Determine the (X, Y) coordinate at the center of the cell enclosing the given text.  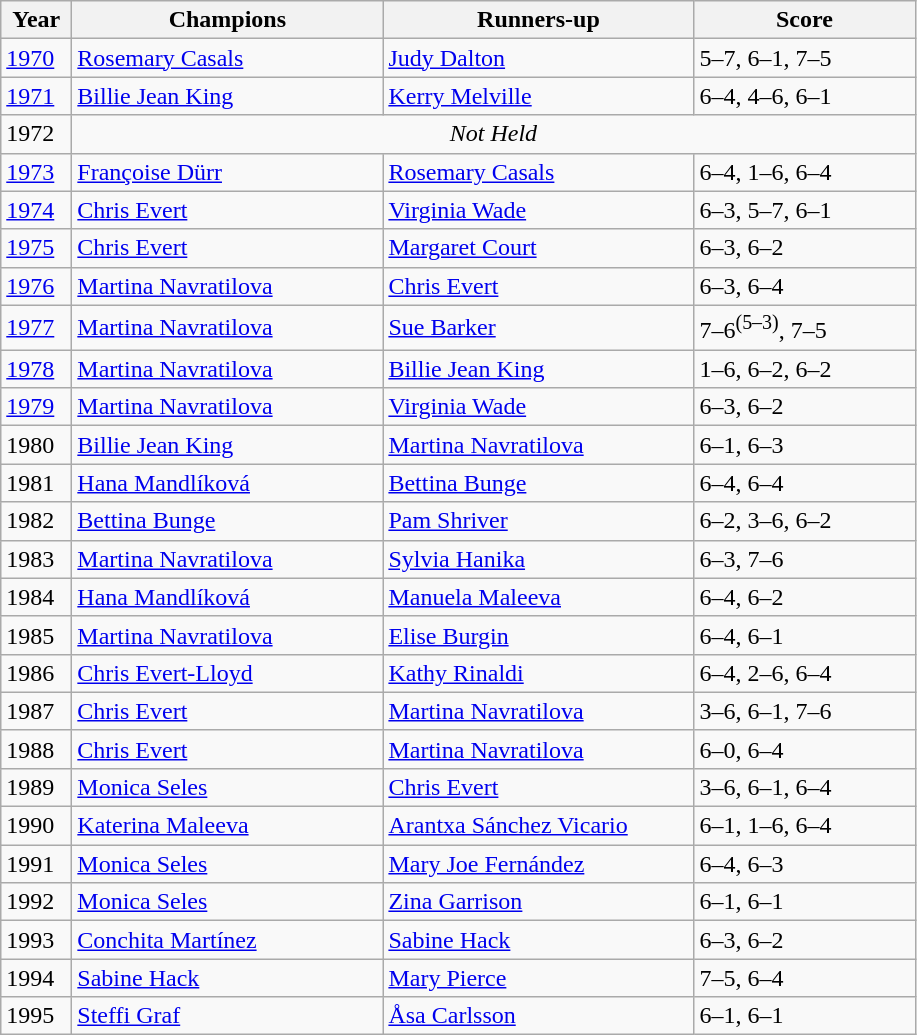
1981 (36, 483)
Sue Barker (538, 328)
Runners-up (538, 20)
1985 (36, 635)
1986 (36, 673)
Elise Burgin (538, 635)
Katerina Maleeva (228, 826)
1992 (36, 902)
Conchita Martínez (228, 940)
1991 (36, 864)
6–4, 4–6, 6–1 (804, 96)
6–3, 7–6 (804, 559)
3–6, 6–1, 6–4 (804, 787)
3–6, 6–1, 7–6 (804, 711)
1994 (36, 978)
Françoise Dürr (228, 172)
1993 (36, 940)
1974 (36, 210)
Margaret Court (538, 248)
7–5, 6–4 (804, 978)
1979 (36, 407)
Zina Garrison (538, 902)
1972 (36, 134)
1982 (36, 521)
1975 (36, 248)
6–4, 6–1 (804, 635)
6–3, 6–4 (804, 286)
1970 (36, 58)
Not Held (494, 134)
1980 (36, 445)
6–0, 6–4 (804, 749)
Judy Dalton (538, 58)
Åsa Carlsson (538, 1016)
7–6(5–3), 7–5 (804, 328)
6–1, 6–3 (804, 445)
1995 (36, 1016)
Mary Joe Fernández (538, 864)
Chris Evert-Lloyd (228, 673)
Sylvia Hanika (538, 559)
1–6, 6–2, 6–2 (804, 369)
1971 (36, 96)
1988 (36, 749)
1978 (36, 369)
Champions (228, 20)
Mary Pierce (538, 978)
Kathy Rinaldi (538, 673)
Manuela Maleeva (538, 597)
6–4, 6–4 (804, 483)
6–4, 6–3 (804, 864)
5–7, 6–1, 7–5 (804, 58)
Kerry Melville (538, 96)
1987 (36, 711)
Steffi Graf (228, 1016)
Pam Shriver (538, 521)
1976 (36, 286)
6–4, 2–6, 6–4 (804, 673)
Score (804, 20)
1983 (36, 559)
1977 (36, 328)
6–3, 5–7, 6–1 (804, 210)
1989 (36, 787)
6–4, 1–6, 6–4 (804, 172)
6–4, 6–2 (804, 597)
1990 (36, 826)
1984 (36, 597)
6–1, 1–6, 6–4 (804, 826)
1973 (36, 172)
6–2, 3–6, 6–2 (804, 521)
Arantxa Sánchez Vicario (538, 826)
Year (36, 20)
